Provide the (X, Y) coordinate of the cell's center where the given text is located.  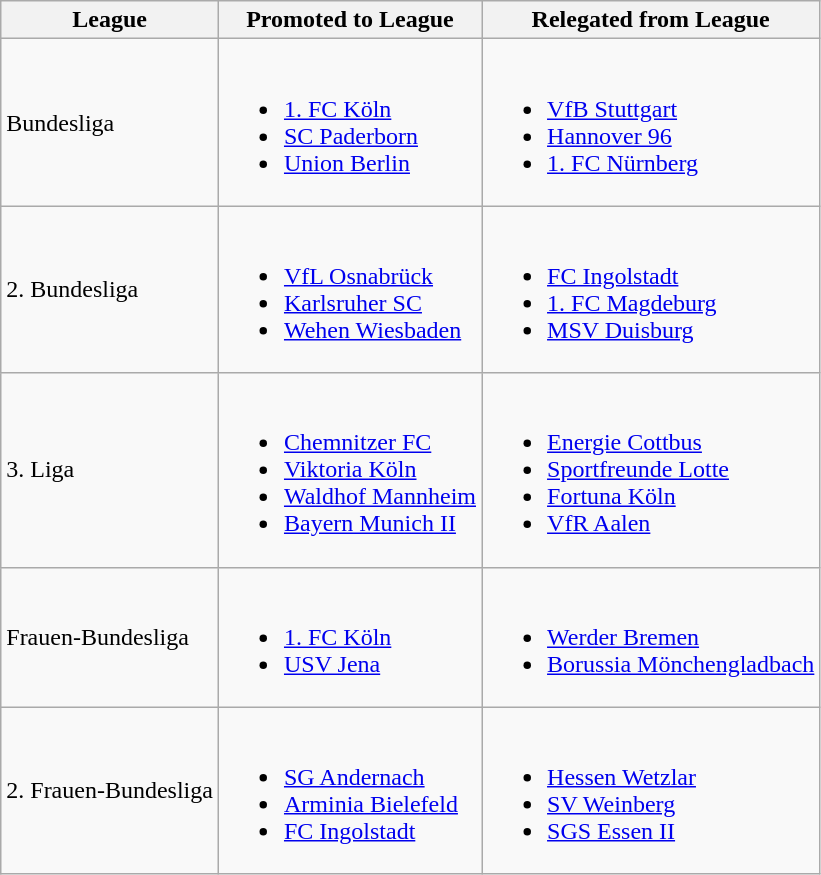
Hessen WetzlarSV WeinbergSGS Essen II (651, 790)
1. FC KölnUSV Jena (350, 637)
League (110, 20)
Promoted to League (350, 20)
VfL OsnabrückKarlsruher SCWehen Wiesbaden (350, 290)
Relegated from League (651, 20)
1. FC KölnSC PaderbornUnion Berlin (350, 122)
SG AndernachArminia BielefeldFC Ingolstadt (350, 790)
3. Liga (110, 470)
FC Ingolstadt1. FC MagdeburgMSV Duisburg (651, 290)
Energie CottbusSportfreunde LotteFortuna KölnVfR Aalen (651, 470)
2. Frauen-Bundesliga (110, 790)
Werder BremenBorussia Mönchengladbach (651, 637)
Frauen-Bundesliga (110, 637)
Chemnitzer FCViktoria KölnWaldhof MannheimBayern Munich II (350, 470)
Bundesliga (110, 122)
VfB StuttgartHannover 961. FC Nürnberg (651, 122)
2. Bundesliga (110, 290)
